Capture the cell that displays the provided text and extract its [x, y] central coordinate. 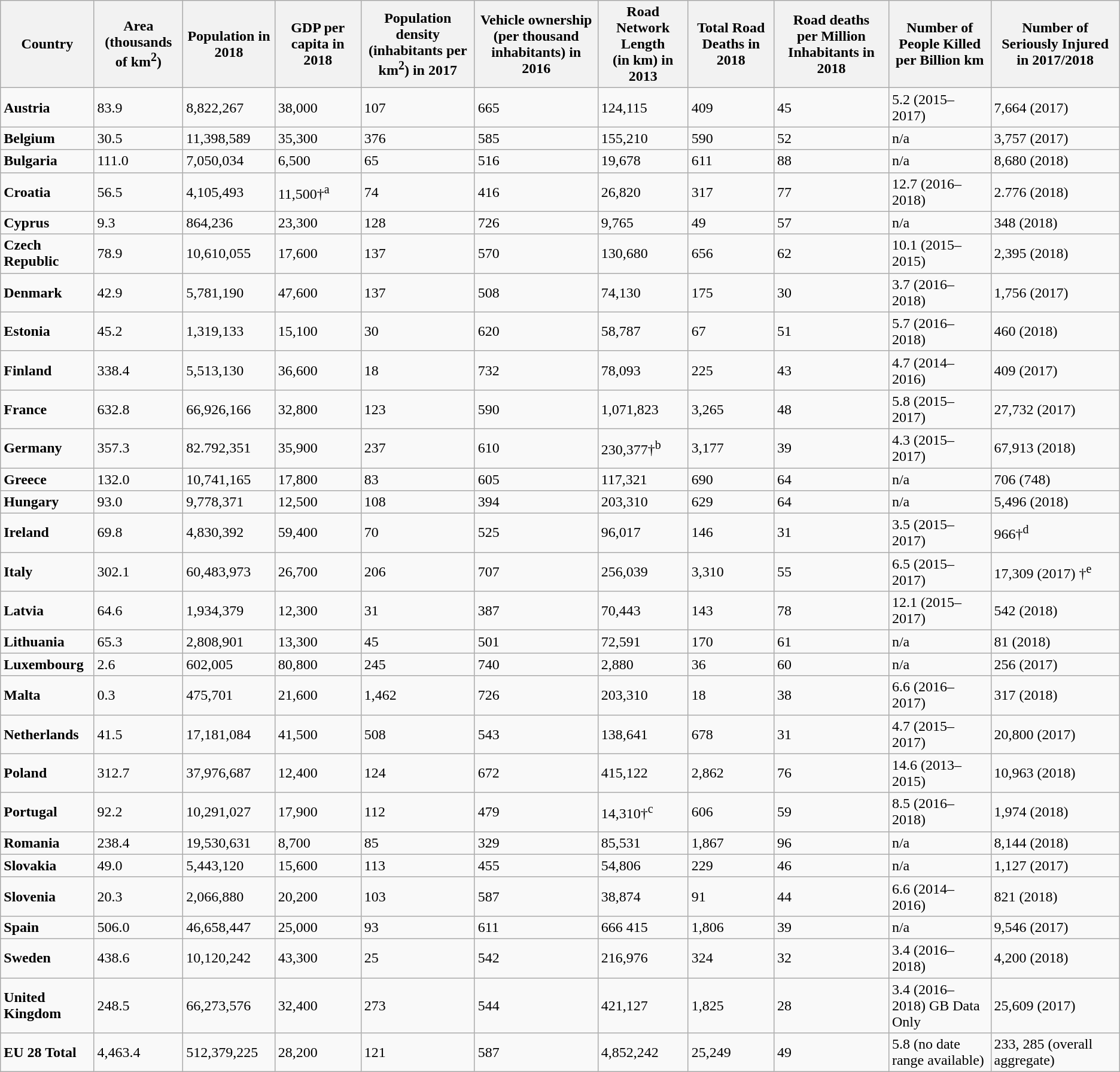
1,974 (2018) [1055, 812]
70 [418, 533]
78 [831, 611]
602,005 [229, 664]
3,177 [731, 448]
10,741,165 [229, 479]
216,976 [643, 958]
23,300 [318, 223]
4,105,493 [229, 192]
17,600 [318, 254]
4.3 (2015–2017) [939, 448]
12,500 [318, 502]
48 [831, 409]
92.2 [139, 812]
20.3 [139, 897]
544 [536, 1006]
5.2 (2015–2017) [939, 108]
58,787 [643, 332]
3.5 (2015–2017) [939, 533]
11,398,589 [229, 138]
415,122 [643, 773]
14.6 (2013–2015) [939, 773]
256,039 [643, 572]
317 [731, 192]
438.6 [139, 958]
32,400 [318, 1006]
606 [731, 812]
121 [418, 1052]
36 [731, 664]
543 [536, 734]
93 [418, 927]
96 [831, 843]
2,880 [643, 664]
38,874 [643, 897]
1,756 (2017) [1055, 292]
605 [536, 479]
238.4 [139, 843]
Population in 2018 [229, 44]
143 [731, 611]
206 [418, 572]
6,500 [318, 161]
Czech Republic [47, 254]
175 [731, 292]
632.8 [139, 409]
35,900 [318, 448]
113 [418, 866]
329 [536, 843]
245 [418, 664]
273 [418, 1006]
80,800 [318, 664]
357.3 [139, 448]
233, 285 (overall aggregate) [1055, 1052]
5.7 (2016–2018) [939, 332]
2.776 (2018) [1055, 192]
Road Network Length(in km) in 2013 [643, 44]
9,778,371 [229, 502]
10,120,242 [229, 958]
107 [418, 108]
130,680 [643, 254]
3.4 (2016–2018) [939, 958]
5,513,130 [229, 370]
54,806 [643, 866]
1,462 [418, 696]
Slovenia [47, 897]
9,765 [643, 223]
Ireland [47, 533]
Vehicle ownership(per thousand inhabitants) in 2016 [536, 44]
317 (2018) [1055, 696]
312.7 [139, 773]
237 [418, 448]
248.5 [139, 1006]
Road deathsper Million Inhabitants in 2018 [831, 44]
27,732 (2017) [1055, 409]
409 [731, 108]
82.792,351 [229, 448]
10,963 (2018) [1055, 773]
France [47, 409]
61 [831, 642]
25,000 [318, 927]
0.3 [139, 696]
Belgium [47, 138]
138,641 [643, 734]
45.2 [139, 332]
8,680 (2018) [1055, 161]
Country [47, 44]
United Kingdom [47, 1006]
124,115 [643, 108]
43,300 [318, 958]
610 [536, 448]
11,500†a [318, 192]
25,609 (2017) [1055, 1006]
348 (2018) [1055, 223]
37,976,687 [229, 773]
1,319,133 [229, 332]
460 (2018) [1055, 332]
707 [536, 572]
229 [731, 866]
62 [831, 254]
65.3 [139, 642]
25,249 [731, 1052]
103 [418, 897]
8,144 (2018) [1055, 843]
38,000 [318, 108]
146 [731, 533]
17,900 [318, 812]
5.8 (no date range available) [939, 1052]
4,852,242 [643, 1052]
60 [831, 664]
Denmark [47, 292]
5,496 (2018) [1055, 502]
585 [536, 138]
629 [731, 502]
13,300 [318, 642]
1,867 [731, 843]
12,400 [318, 773]
1,127 (2017) [1055, 866]
506.0 [139, 927]
570 [536, 254]
15,600 [318, 866]
225 [731, 370]
376 [418, 138]
41,500 [318, 734]
91 [731, 897]
475,701 [229, 696]
4,200 (2018) [1055, 958]
111.0 [139, 161]
85 [418, 843]
65 [418, 161]
1,934,379 [229, 611]
66,273,576 [229, 1006]
672 [536, 773]
70,443 [643, 611]
85,531 [643, 843]
4,830,392 [229, 533]
83.9 [139, 108]
Area(thousands of km2) [139, 44]
78,093 [643, 370]
Austria [47, 108]
96,017 [643, 533]
88 [831, 161]
656 [731, 254]
525 [536, 533]
6.6 (2014–2016) [939, 897]
EU 28 Total [47, 1052]
25 [418, 958]
112 [418, 812]
Portugal [47, 812]
64.6 [139, 611]
Spain [47, 927]
15,100 [318, 332]
32,800 [318, 409]
10,610,055 [229, 254]
542 [536, 958]
155,210 [643, 138]
394 [536, 502]
Hungary [47, 502]
4.7 (2015–2017) [939, 734]
516 [536, 161]
4.7 (2014–2016) [939, 370]
41.5 [139, 734]
2.6 [139, 664]
67,913 (2018) [1055, 448]
421,127 [643, 1006]
2,395 (2018) [1055, 254]
3.4 (2016–2018) GB Data Only [939, 1006]
Lithuania [47, 642]
17,309 (2017) †e [1055, 572]
49.0 [139, 866]
3,265 [731, 409]
302.1 [139, 572]
230,377†b [643, 448]
6.5 (2015–2017) [939, 572]
Luxembourg [47, 664]
409 (2017) [1055, 370]
732 [536, 370]
7,664 (2017) [1055, 108]
3,310 [731, 572]
17,800 [318, 479]
9,546 (2017) [1055, 927]
14,310†c [643, 812]
Number of Seriously Injured in 2017/2018 [1055, 44]
5.8 (2015–2017) [939, 409]
740 [536, 664]
416 [536, 192]
512,379,225 [229, 1052]
56.5 [139, 192]
Estonia [47, 332]
77 [831, 192]
28 [831, 1006]
12.1 (2015–2017) [939, 611]
28,200 [318, 1052]
665 [536, 108]
12,300 [318, 611]
690 [731, 479]
Latvia [47, 611]
Greece [47, 479]
501 [536, 642]
Population density(inhabitants per km2) in 2017 [418, 44]
387 [536, 611]
620 [536, 332]
256 (2017) [1055, 664]
123 [418, 409]
1,806 [731, 927]
20,200 [318, 897]
324 [731, 958]
Italy [47, 572]
46,658,447 [229, 927]
8.5 (2016–2018) [939, 812]
Total Road Deaths in 2018 [731, 44]
81 (2018) [1055, 642]
26,700 [318, 572]
Netherlands [47, 734]
Croatia [47, 192]
1,071,823 [643, 409]
6.6 (2016–2017) [939, 696]
2,862 [731, 773]
108 [418, 502]
864,236 [229, 223]
59 [831, 812]
72,591 [643, 642]
5,443,120 [229, 866]
966†d [1055, 533]
9.3 [139, 223]
20,800 (2017) [1055, 734]
10.1 (2015–2015) [939, 254]
124 [418, 773]
74,130 [643, 292]
76 [831, 773]
69.8 [139, 533]
706 (748) [1055, 479]
338.4 [139, 370]
8,822,267 [229, 108]
117,321 [643, 479]
44 [831, 897]
19,678 [643, 161]
170 [731, 642]
47,600 [318, 292]
26,820 [643, 192]
3,757 (2017) [1055, 138]
479 [536, 812]
43 [831, 370]
38 [831, 696]
78.9 [139, 254]
Sweden [47, 958]
8,700 [318, 843]
36,600 [318, 370]
Germany [47, 448]
30.5 [139, 138]
74 [418, 192]
60,483,973 [229, 572]
128 [418, 223]
32 [831, 958]
35,300 [318, 138]
132.0 [139, 479]
5,781,190 [229, 292]
46 [831, 866]
Cyprus [47, 223]
2,066,880 [229, 897]
42.9 [139, 292]
Poland [47, 773]
Slovakia [47, 866]
10,291,027 [229, 812]
51 [831, 332]
Number of People Killedper Billion km [939, 44]
83 [418, 479]
Romania [47, 843]
Finland [47, 370]
Bulgaria [47, 161]
19,530,631 [229, 843]
17,181,084 [229, 734]
52 [831, 138]
4,463.4 [139, 1052]
67 [731, 332]
59,400 [318, 533]
455 [536, 866]
55 [831, 572]
GDP per capita in 2018 [318, 44]
666 415 [643, 927]
3.7 (2016–2018) [939, 292]
93.0 [139, 502]
678 [731, 734]
821 (2018) [1055, 897]
7,050,034 [229, 161]
57 [831, 223]
542 (2018) [1055, 611]
21,600 [318, 696]
Malta [47, 696]
66,926,166 [229, 409]
2,808,901 [229, 642]
12.7 (2016–2018) [939, 192]
1,825 [731, 1006]
